Find where the given text appears and provide that cell's center as (x, y) coordinate. 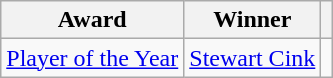
Stewart Cink (252, 58)
Award (92, 20)
Winner (252, 20)
Player of the Year (92, 58)
